Identify which cell holds the provided text, then report its [X, Y] central coordinate. 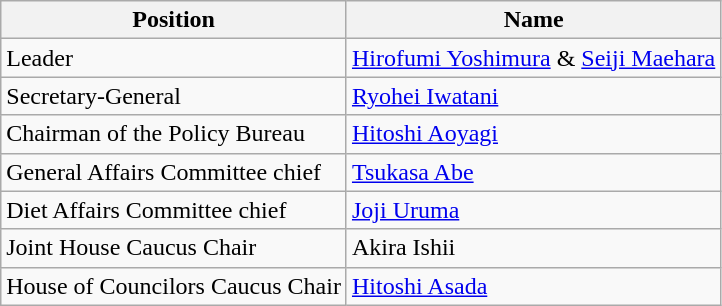
House of Councilors Caucus Chair [174, 286]
Position [174, 20]
Akira Ishii [533, 248]
Hitoshi Asada [533, 286]
Chairman of the Policy Bureau [174, 134]
Tsukasa Abe [533, 172]
Joint House Caucus Chair [174, 248]
Joji Uruma [533, 210]
Diet Affairs Committee chief [174, 210]
Hirofumi Yoshimura & Seiji Maehara [533, 58]
Hitoshi Aoyagi [533, 134]
Ryohei Iwatani [533, 96]
Leader [174, 58]
Name [533, 20]
Secretary-General [174, 96]
General Affairs Committee chief [174, 172]
